Return the [X, Y] coordinate for the center point of the cell that contains the specified text.  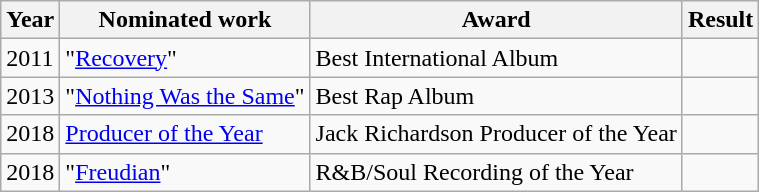
R&B/Soul Recording of the Year [496, 172]
Best Rap Album [496, 96]
"Nothing Was the Same" [185, 96]
Award [496, 20]
Result [720, 20]
"Recovery" [185, 58]
Jack Richardson Producer of the Year [496, 134]
Producer of the Year [185, 134]
"Freudian" [185, 172]
Year [30, 20]
2013 [30, 96]
2011 [30, 58]
Nominated work [185, 20]
Best International Album [496, 58]
